Extract the [X, Y] coordinate from the center of the cell holding the provided text.  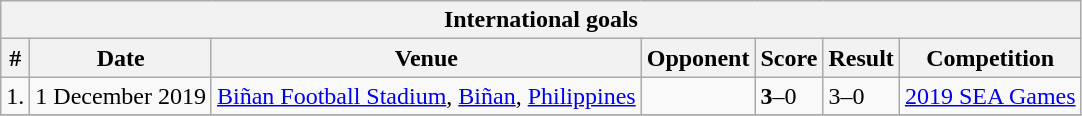
Biñan Football Stadium, Biñan, Philippines [426, 96]
# [16, 58]
1. [16, 96]
2019 SEA Games [990, 96]
Date [121, 58]
Score [789, 58]
Venue [426, 58]
1 December 2019 [121, 96]
Opponent [698, 58]
Result [861, 58]
International goals [541, 20]
Competition [990, 58]
